For the text-containing cell, return its midpoint in [x, y] coordinate format. 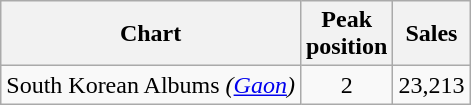
Chart [151, 34]
South Korean Albums (Gaon) [151, 85]
23,213 [432, 85]
Sales [432, 34]
Peakposition [346, 34]
2 [346, 85]
